Capture the cell that displays the provided text and extract its [x, y] central coordinate. 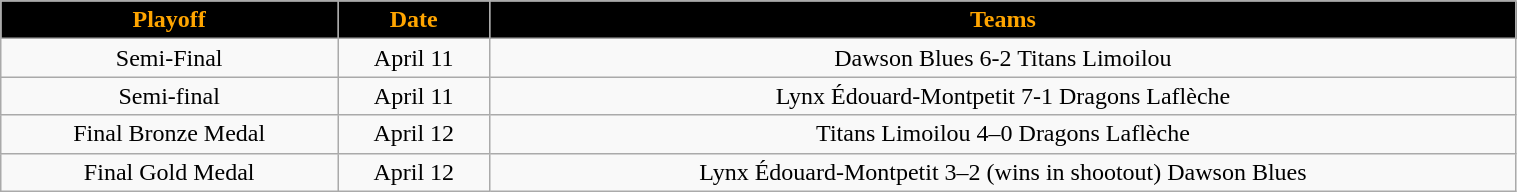
Final Gold Medal [170, 172]
Teams [1003, 20]
Semi-Final [170, 58]
Date [414, 20]
Semi-final [170, 96]
Titans Limoilou 4–0 Dragons Laflèche [1003, 134]
Playoff [170, 20]
Final Bronze Medal [170, 134]
Lynx Édouard-Montpetit 7-1 Dragons Laflèche [1003, 96]
Lynx Édouard-Montpetit 3–2 (wins in shootout) Dawson Blues [1003, 172]
Dawson Blues 6-2 Titans Limoilou [1003, 58]
